Provide the [X, Y] coordinate of the cell's center where the given text is located.  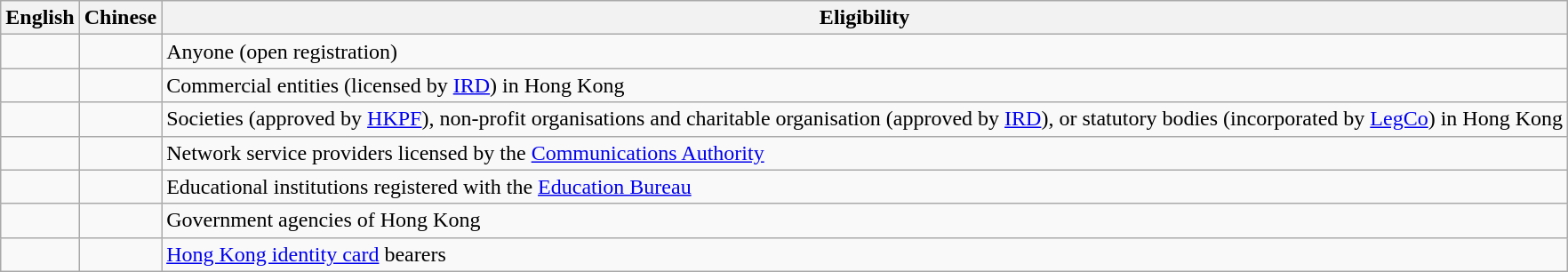
Hong Kong identity card bearers [865, 254]
Eligibility [865, 18]
Government agencies of Hong Kong [865, 220]
Commercial entities (licensed by IRD) in Hong Kong [865, 85]
Educational institutions registered with the Education Bureau [865, 187]
Anyone (open registration) [865, 52]
English [40, 18]
Network service providers licensed by the Communications Authority [865, 153]
Chinese [120, 18]
